Search for the cell housing the specified text and yield its [x, y] center coordinate. 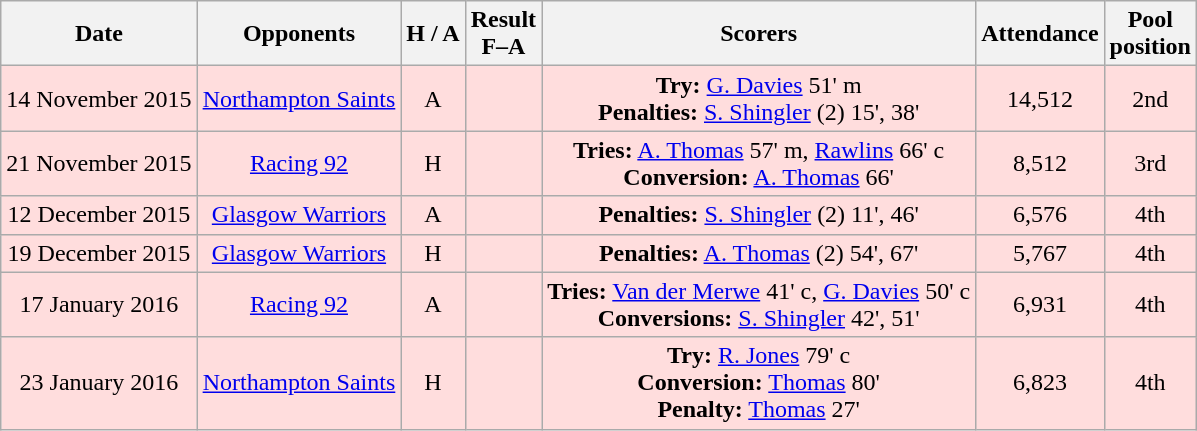
Poolposition [1150, 34]
Try: R. Jones 79' cConversion: Thomas 80'Penalty: Thomas 27' [759, 383]
Scorers [759, 34]
Penalties: A. Thomas (2) 54', 67' [759, 253]
ResultF–A [503, 34]
Try: G. Davies 51' mPenalties: S. Shingler (2) 15', 38' [759, 98]
21 November 2015 [99, 164]
6,823 [1040, 383]
12 December 2015 [99, 215]
Tries: Van der Merwe 41' c, G. Davies 50' cConversions: S. Shingler 42', 51' [759, 304]
Attendance [1040, 34]
14,512 [1040, 98]
6,576 [1040, 215]
23 January 2016 [99, 383]
Tries: A. Thomas 57' m, Rawlins 66' cConversion: A. Thomas 66' [759, 164]
Penalties: S. Shingler (2) 11', 46' [759, 215]
5,767 [1040, 253]
Opponents [299, 34]
19 December 2015 [99, 253]
17 January 2016 [99, 304]
8,512 [1040, 164]
3rd [1150, 164]
Date [99, 34]
14 November 2015 [99, 98]
6,931 [1040, 304]
2nd [1150, 98]
H / A [433, 34]
